From the cell containing the given text, extract its center point as (x, y) coordinate. 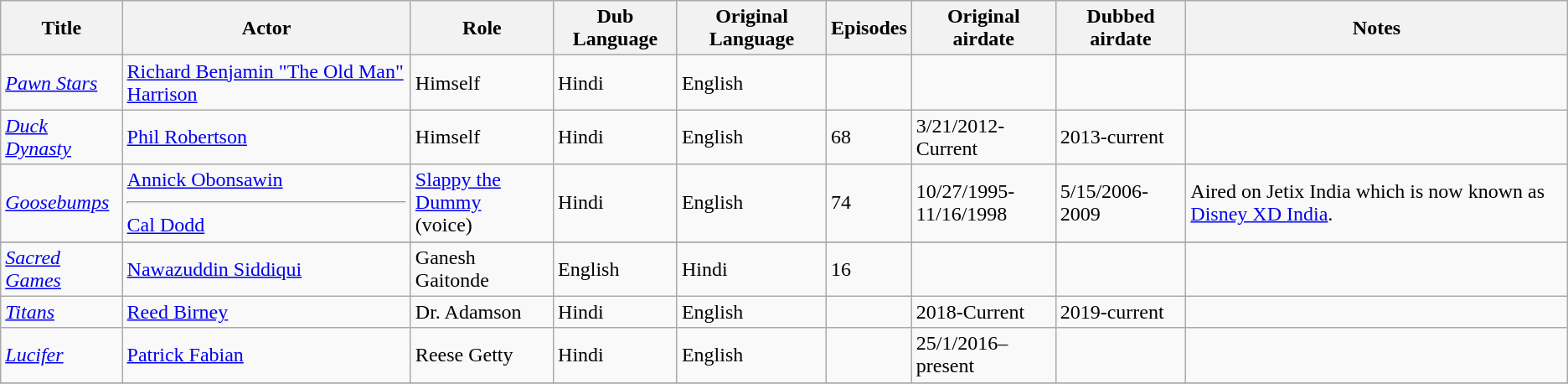
Sacred Games (62, 268)
Dubbed airdate (1121, 29)
Goosebumps (62, 203)
5/15/2006-2009 (1121, 203)
Actor (266, 29)
Pawn Stars (62, 82)
Ganesh Gaitonde (482, 268)
Lucifer (62, 355)
16 (869, 268)
Dub Language (616, 29)
2013-current (1121, 138)
Role (482, 29)
Titans (62, 312)
Title (62, 29)
Original Language (751, 29)
10/27/1995-11/16/1998 (983, 203)
Aired on Jetix India which is now known as Disney XD India. (1377, 203)
Patrick Fabian (266, 355)
74 (869, 203)
3/21/2012-Current (983, 138)
Notes (1377, 29)
Phil Robertson (266, 138)
Dr. Adamson (482, 312)
Richard Benjamin "The Old Man" Harrison (266, 82)
Slappy the Dummy(voice) (482, 203)
Annick Obonsawin Cal Dodd (266, 203)
Original airdate (983, 29)
Reese Getty (482, 355)
Episodes (869, 29)
Duck Dynasty (62, 138)
25/1/2016–present (983, 355)
Nawazuddin Siddiqui (266, 268)
2018-Current (983, 312)
Reed Birney (266, 312)
2019-current (1121, 312)
68 (869, 138)
